Extract the [X, Y] coordinate from the center of the cell holding the provided text.  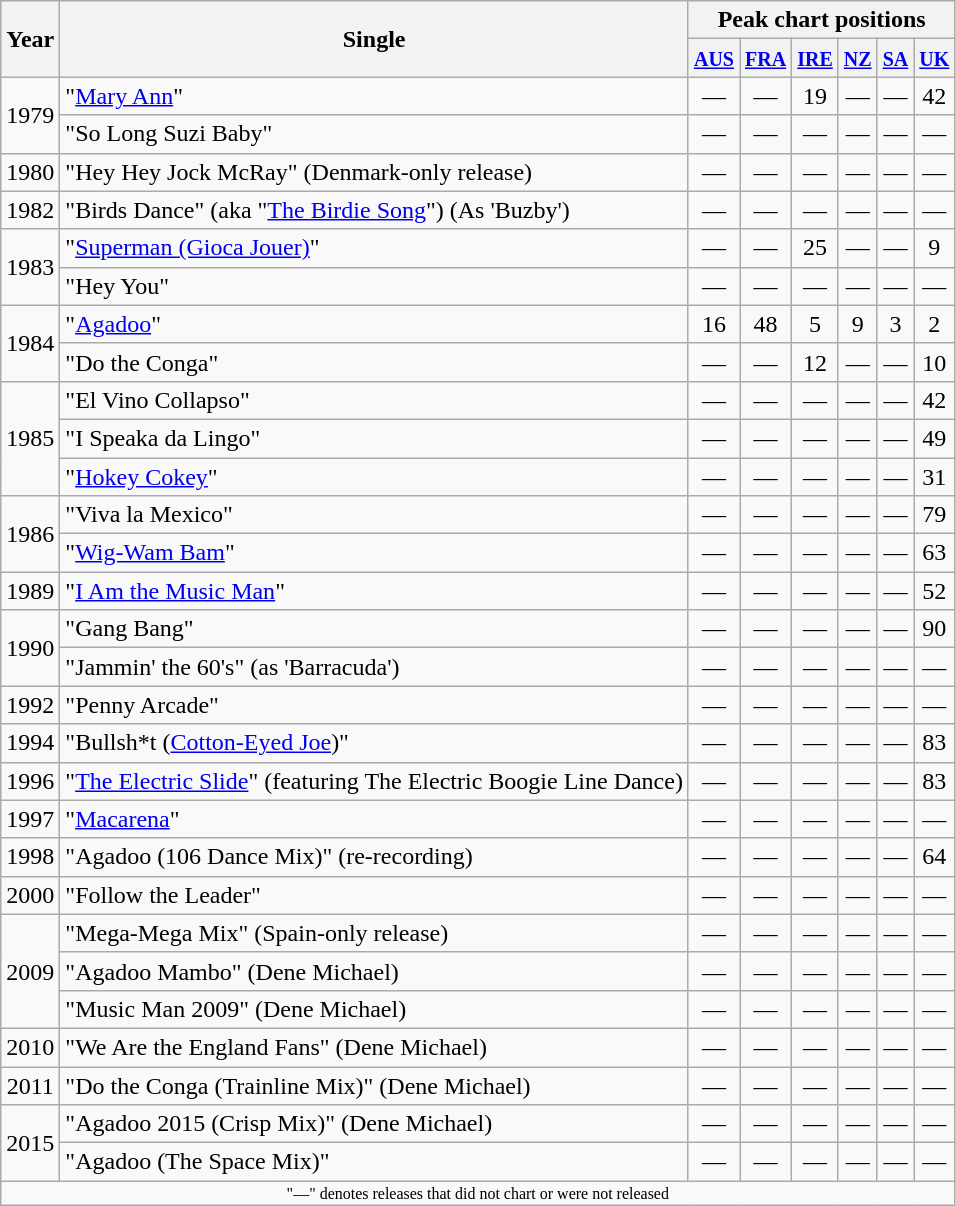
"Agadoo 2015 (Crisp Mix)" (Dene Michael) [374, 1124]
"We Are the England Fans" (Dene Michael) [374, 1047]
1994 [30, 743]
19 [816, 96]
1984 [30, 343]
10 [934, 362]
"Mega-Mega Mix" (Spain-only release) [374, 933]
IRE [816, 58]
1997 [30, 819]
2000 [30, 895]
52 [934, 591]
31 [934, 477]
2009 [30, 971]
Peak chart positions [821, 20]
2 [934, 324]
"Viva la Mexico" [374, 515]
16 [714, 324]
Year [30, 39]
"Penny Arcade" [374, 705]
"I Speaka da Lingo" [374, 438]
1996 [30, 781]
NZ [858, 58]
5 [816, 324]
AUS [714, 58]
1982 [30, 210]
"Agadoo (The Space Mix)" [374, 1162]
"Macarena" [374, 819]
90 [934, 629]
1990 [30, 648]
25 [816, 248]
1979 [30, 115]
1992 [30, 705]
"Superman (Gioca Jouer)" [374, 248]
79 [934, 515]
Single [374, 39]
1989 [30, 591]
"Hey Hey Jock McRay" (Denmark-only release) [374, 172]
"Agadoo (106 Dance Mix)" (re-recording) [374, 857]
"Do the Conga" [374, 362]
1986 [30, 534]
"Mary Ann" [374, 96]
1980 [30, 172]
"Birds Dance" (aka "The Birdie Song") (As 'Buzby') [374, 210]
63 [934, 553]
"Follow the Leader" [374, 895]
"Do the Conga (Trainline Mix)" (Dene Michael) [374, 1085]
"—" denotes releases that did not chart or were not released [478, 1193]
"Gang Bang" [374, 629]
FRA [766, 58]
3 [896, 324]
"I Am the Music Man" [374, 591]
"So Long Suzi Baby" [374, 134]
1998 [30, 857]
2015 [30, 1143]
1985 [30, 438]
"Hey You" [374, 286]
49 [934, 438]
"Agadoo Mambo" (Dene Michael) [374, 971]
64 [934, 857]
"El Vino Collapso" [374, 400]
"Bullsh*t (Cotton-Eyed Joe)" [374, 743]
2010 [30, 1047]
"The Electric Slide" (featuring The Electric Boogie Line Dance) [374, 781]
12 [816, 362]
2011 [30, 1085]
"Jammin' the 60's" (as 'Barracuda') [374, 667]
"Hokey Cokey" [374, 477]
1983 [30, 267]
"Wig-Wam Bam" [374, 553]
"Agadoo" [374, 324]
"Music Man 2009" (Dene Michael) [374, 1009]
SA [896, 58]
UK [934, 58]
48 [766, 324]
